Scan for the cell matching the given text and deliver its [x, y] coordinate at center. 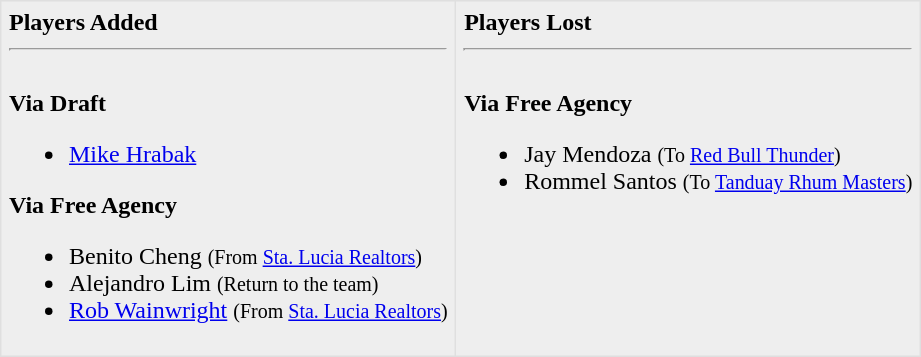
Players Lost Via Free AgencyJay Mendoza (To Red Bull Thunder)Rommel Santos (To Tanduay Rhum Masters) [688, 179]
